Return the (X, Y) coordinate for the center point of the cell that contains the specified text.  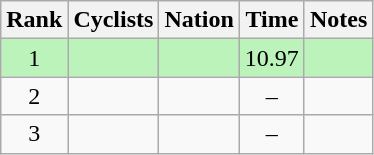
3 (34, 134)
10.97 (272, 58)
1 (34, 58)
Rank (34, 20)
Notes (338, 20)
Cyclists (114, 20)
Time (272, 20)
Nation (199, 20)
2 (34, 96)
